Capture the cell that displays the provided text and extract its [x, y] central coordinate. 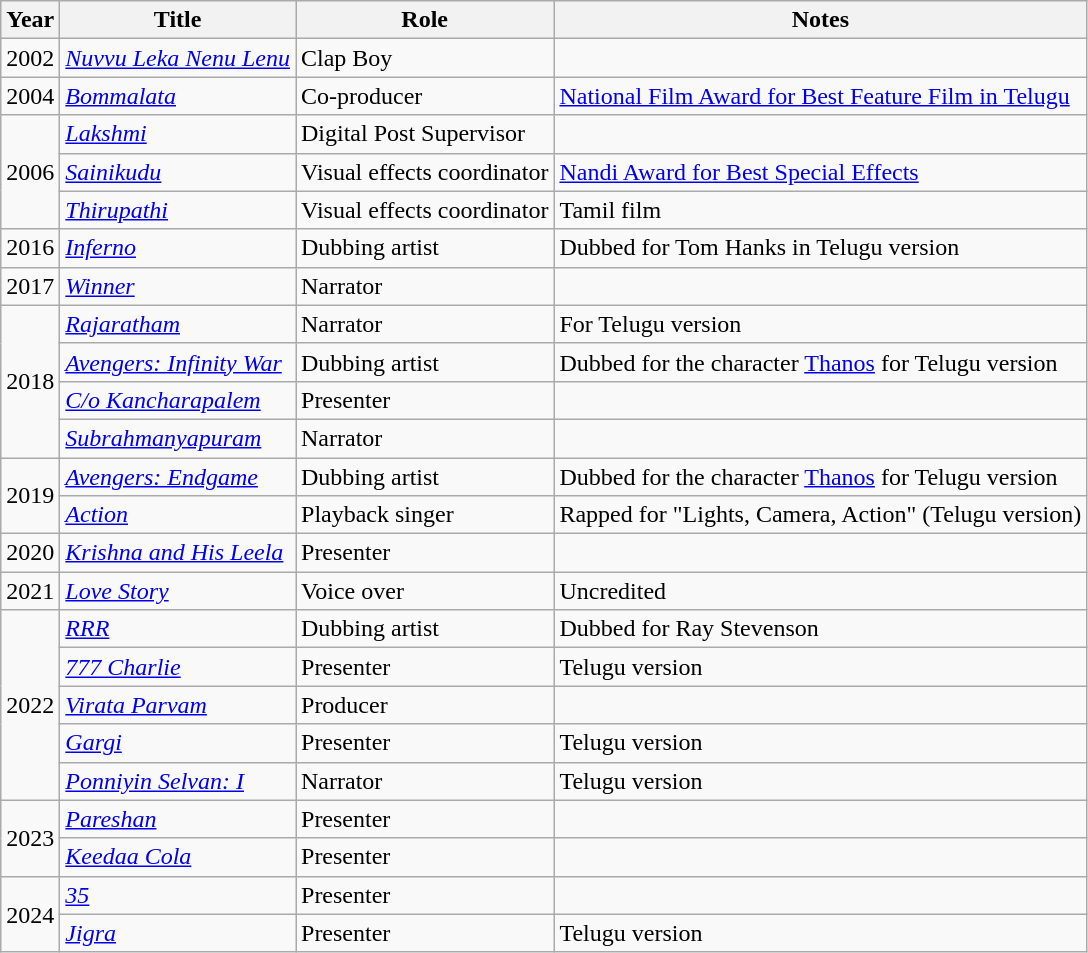
2018 [30, 381]
Digital Post Supervisor [425, 134]
Jigra [178, 933]
777 Charlie [178, 667]
Co-producer [425, 96]
35 [178, 895]
Winner [178, 286]
2004 [30, 96]
Tamil film [820, 210]
Year [30, 20]
Thirupathi [178, 210]
2006 [30, 172]
Avengers: Infinity War [178, 362]
Lakshmi [178, 134]
Nuvvu Leka Nenu Lenu [178, 58]
2016 [30, 248]
2019 [30, 496]
Dubbed for Ray Stevenson [820, 629]
2017 [30, 286]
2021 [30, 591]
Subrahmanyapuram [178, 438]
Krishna and His Leela [178, 553]
Playback singer [425, 515]
Voice over [425, 591]
Love Story [178, 591]
Producer [425, 705]
Clap Boy [425, 58]
Rajaratham [178, 324]
Gargi [178, 743]
Notes [820, 20]
2022 [30, 705]
Keedaa Cola [178, 857]
Ponniyin Selvan: I [178, 781]
RRR [178, 629]
Bommalata [178, 96]
Action [178, 515]
Title [178, 20]
2002 [30, 58]
Rapped for "Lights, Camera, Action" (Telugu version) [820, 515]
2024 [30, 914]
For Telugu version [820, 324]
C/o Kancharapalem [178, 400]
Virata Parvam [178, 705]
Inferno [178, 248]
2023 [30, 838]
Nandi Award for Best Special Effects [820, 172]
Sainikudu [178, 172]
Pareshan [178, 819]
National Film Award for Best Feature Film in Telugu [820, 96]
Dubbed for Tom Hanks in Telugu version [820, 248]
2020 [30, 553]
Uncredited [820, 591]
Avengers: Endgame [178, 477]
Role [425, 20]
